Pinpoint the cell where the given text exists, returning its (x, y) midpoint coordinate. 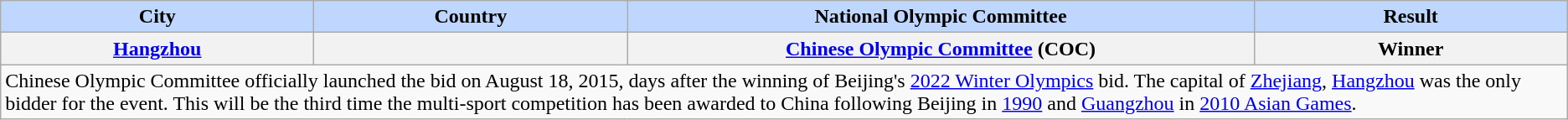
Chinese Olympic Committee (COC) (941, 49)
National Olympic Committee (941, 17)
Country (471, 17)
City (157, 17)
Winner (1411, 49)
Result (1411, 17)
Hangzhou (157, 49)
